Detect which cell encompasses the target text, then output its (x, y) center coordinate. 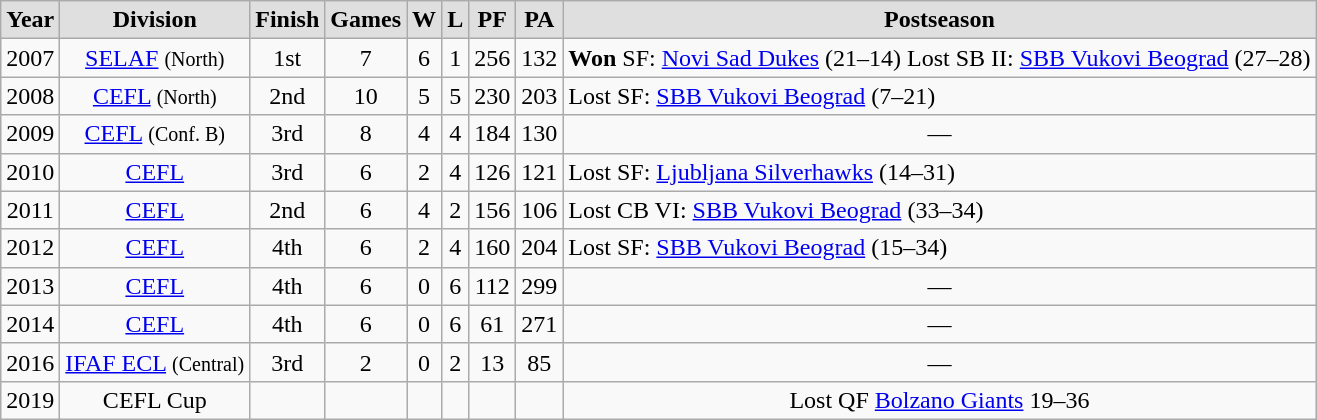
2009 (30, 134)
Won SF: Novi Sad Dukes (21–14) Lost SB II: SBB Vukovi Beograd (27–28) (940, 58)
271 (540, 324)
106 (540, 210)
Postseason (940, 20)
W (424, 20)
2014 (30, 324)
61 (492, 324)
L (456, 20)
112 (492, 286)
CEFL (North) (155, 96)
8 (366, 134)
2008 (30, 96)
2019 (30, 400)
2011 (30, 210)
Year (30, 20)
Lost CB VI: SBB Vukovi Beograd (33–34) (940, 210)
230 (492, 96)
CEFL Cup (155, 400)
121 (540, 172)
85 (540, 362)
10 (366, 96)
7 (366, 58)
CEFL (Conf. B) (155, 134)
Division (155, 20)
256 (492, 58)
1 (456, 58)
2016 (30, 362)
2012 (30, 248)
2007 (30, 58)
2010 (30, 172)
Lost SF: Ljubljana Silverhawks (14–31) (940, 172)
SELAF (North) (155, 58)
PF (492, 20)
PA (540, 20)
Lost SF: SBB Vukovi Beograd (7–21) (940, 96)
13 (492, 362)
204 (540, 248)
Games (366, 20)
184 (492, 134)
1st (288, 58)
130 (540, 134)
Lost QF Bolzano Giants 19–36 (940, 400)
Finish (288, 20)
203 (540, 96)
132 (540, 58)
160 (492, 248)
Lost SF: SBB Vukovi Beograd (15–34) (940, 248)
299 (540, 286)
156 (492, 210)
2013 (30, 286)
IFAF ECL (Central) (155, 362)
126 (492, 172)
